Return [x, y] of the center of cell containing provided text 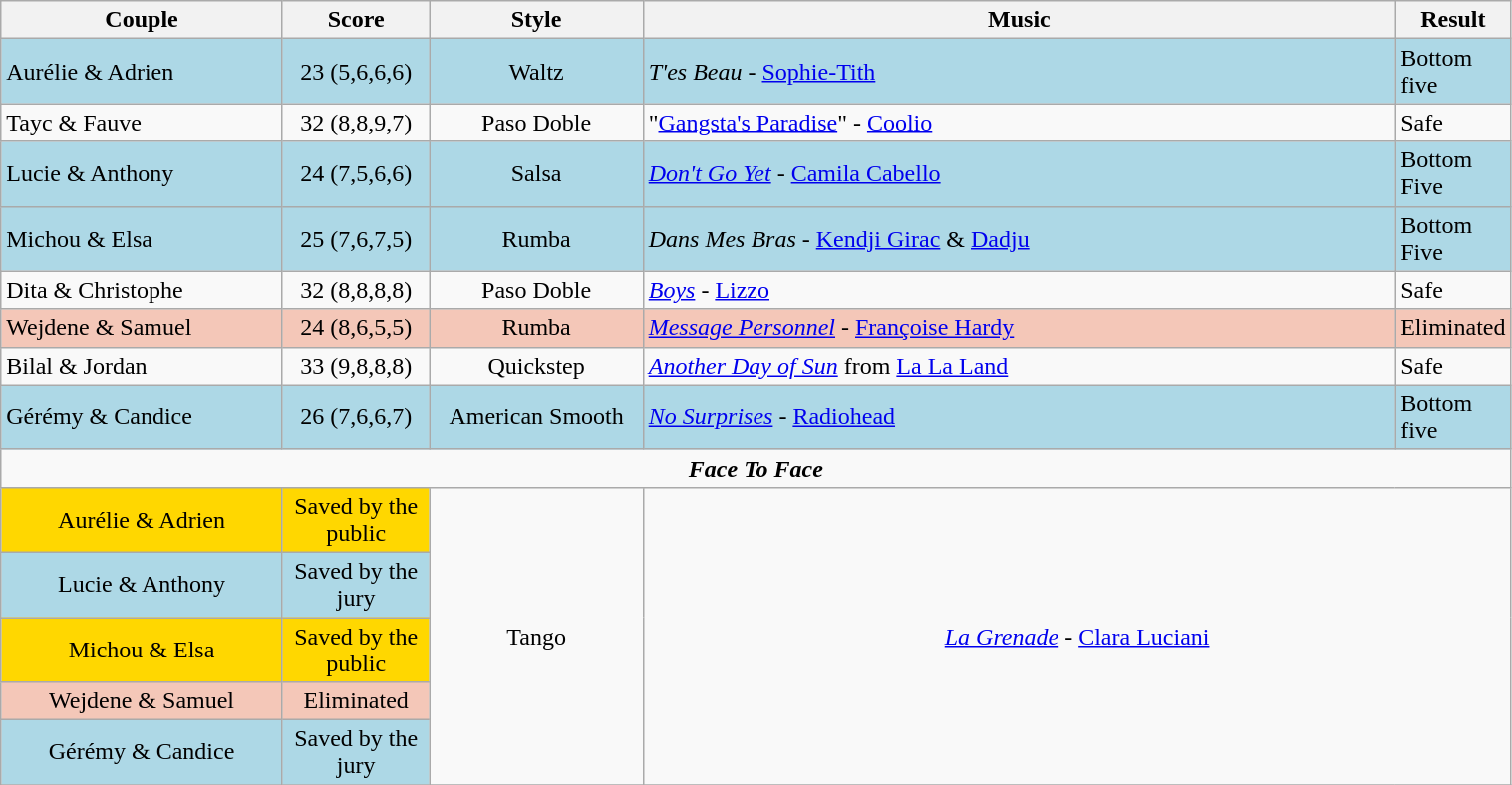
Don't Go Yet - Camila Cabello [1019, 173]
Tayc & Fauve [142, 123]
Dita & Christophe [142, 290]
24 (8,6,5,5) [356, 328]
American Smooth [536, 416]
Waltz [536, 72]
Score [356, 20]
Tango [536, 636]
32 (8,8,8,8) [356, 290]
23 (5,6,6,6) [356, 72]
Another Day of Sun from La La Land [1019, 366]
25 (7,6,7,5) [356, 239]
Message Personnel - Françoise Hardy [1019, 328]
Music [1019, 20]
Dans Mes Bras - Kendji Girac & Dadju [1019, 239]
33 (9,8,8,8) [356, 366]
Couple [142, 20]
32 (8,8,9,7) [356, 123]
La Grenade - Clara Luciani [1076, 636]
Boys - Lizzo [1019, 290]
Style [536, 20]
T'es Beau - Sophie-Tith [1019, 72]
Face To Face [756, 468]
Bilal & Jordan [142, 366]
Salsa [536, 173]
No Surprises - Radiohead [1019, 416]
26 (7,6,6,7) [356, 416]
Result [1453, 20]
Quickstep [536, 366]
24 (7,5,6,6) [356, 173]
"Gangsta's Paradise" - Coolio [1019, 123]
